Search for the cell housing the specified text and yield its [X, Y] center coordinate. 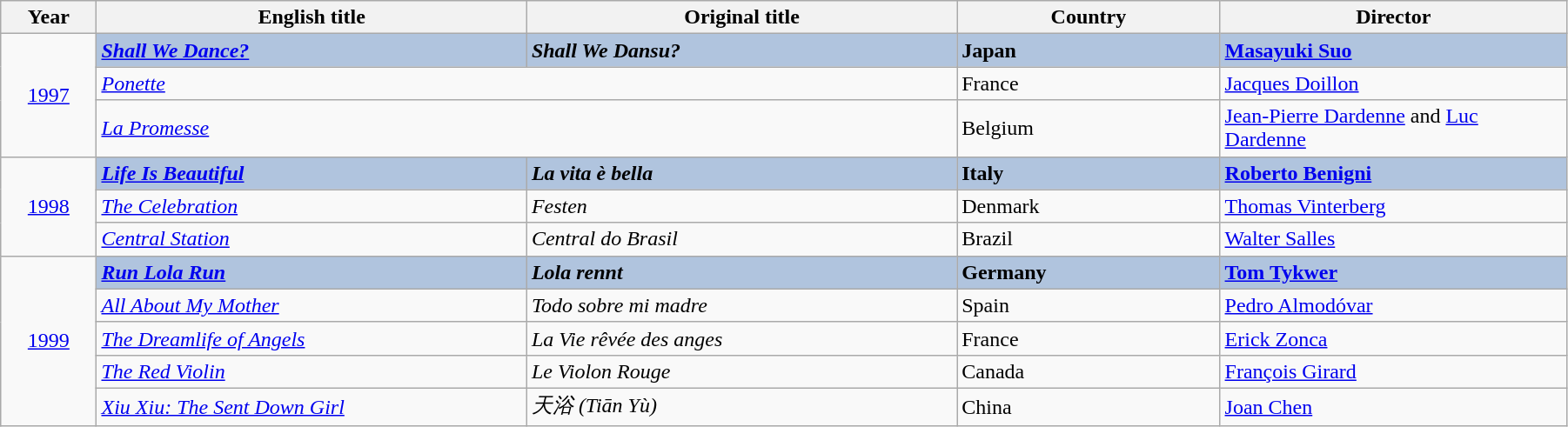
Run Lola Run [312, 272]
La Promesse [527, 129]
Walter Salles [1393, 239]
Year [49, 17]
La Vie rêvée des anges [741, 338]
Jean-Pierre Dardenne and Luc Dardenne [1393, 129]
Shall We Dance? [312, 50]
Canada [1089, 371]
The Red Violin [312, 371]
The Celebration [312, 206]
Director [1393, 17]
Central Station [312, 239]
天浴 (Tiān Yù) [741, 407]
Festen [741, 206]
1997 [49, 96]
Spain [1089, 305]
1998 [49, 206]
Belgium [1089, 129]
Xiu Xiu: The Sent Down Girl [312, 407]
The Dreamlife of Angels [312, 338]
1999 [49, 341]
Shall We Dansu? [741, 50]
Pedro Almodóvar [1393, 305]
Joan Chen [1393, 407]
Roberto Benigni [1393, 173]
Italy [1089, 173]
Erick Zonca [1393, 338]
Denmark [1089, 206]
Le Violon Rouge [741, 371]
Lola rennt [741, 272]
Germany [1089, 272]
Masayuki Suo [1393, 50]
Country [1089, 17]
Todo sobre mi madre [741, 305]
Central do Brasil [741, 239]
Jacques Doillon [1393, 83]
Brazil [1089, 239]
François Girard [1393, 371]
English title [312, 17]
Thomas Vinterberg [1393, 206]
Life Is Beautiful [312, 173]
All About My Mother [312, 305]
Ponette [527, 83]
Original title [741, 17]
Tom Tykwer [1393, 272]
China [1089, 407]
La vita è bella [741, 173]
Japan [1089, 50]
